Pinpoint the cell where the given text exists, returning its [X, Y] midpoint coordinate. 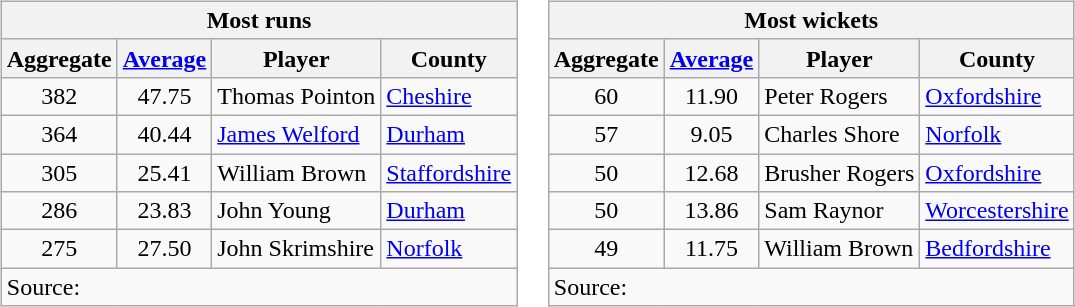
Staffordshire [449, 173]
57 [606, 134]
Peter Rogers [840, 96]
John Young [296, 211]
40.44 [164, 134]
John Skrimshire [296, 249]
275 [59, 249]
60 [606, 96]
Thomas Pointon [296, 96]
12.68 [712, 173]
Bedfordshire [997, 249]
13.86 [712, 211]
25.41 [164, 173]
Most runs [259, 20]
Sam Raynor [840, 211]
23.83 [164, 211]
Brusher Rogers [840, 173]
382 [59, 96]
364 [59, 134]
305 [59, 173]
Charles Shore [840, 134]
286 [59, 211]
Worcestershire [997, 211]
27.50 [164, 249]
James Welford [296, 134]
9.05 [712, 134]
11.90 [712, 96]
Cheshire [449, 96]
Most wickets [811, 20]
49 [606, 249]
11.75 [712, 249]
47.75 [164, 96]
